Locate the cell with the specified text and output its (x, y) center coordinate. 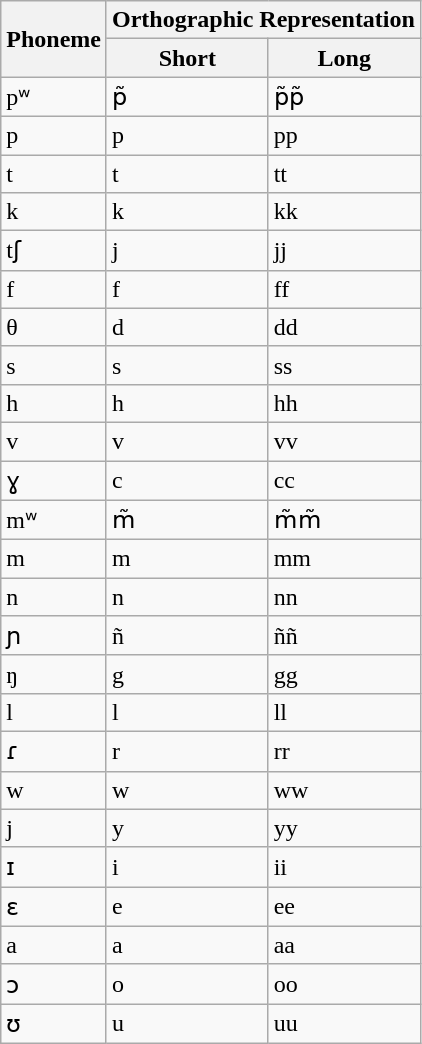
c (187, 480)
i (187, 867)
pʷ (54, 97)
Short (187, 58)
ŋ (54, 674)
jj (344, 251)
tʃ (54, 251)
y (187, 828)
ʊ (54, 1024)
oo (344, 984)
ff (344, 289)
tt (344, 173)
Orthographic Representation (263, 20)
gg (344, 674)
m̃m̃ (344, 520)
ss (344, 365)
vv (344, 441)
ll (344, 712)
p̃p̃ (344, 97)
ññ (344, 636)
m̃ (187, 520)
yy (344, 828)
p̃ (187, 97)
dd (344, 327)
ee (344, 907)
ɔ (54, 984)
hh (344, 403)
g (187, 674)
ɲ (54, 636)
ɛ (54, 907)
ñ (187, 636)
u (187, 1024)
pp (344, 135)
o (187, 984)
Long (344, 58)
ii (344, 867)
r (187, 751)
uu (344, 1024)
mm (344, 559)
d (187, 327)
ww (344, 790)
aa (344, 945)
rr (344, 751)
e (187, 907)
ɾ (54, 751)
kk (344, 212)
ɣ (54, 480)
ɪ (54, 867)
mʷ (54, 520)
θ (54, 327)
Phoneme (54, 39)
cc (344, 480)
nn (344, 597)
